Extract the (X, Y) coordinate from the center of the cell holding the provided text.  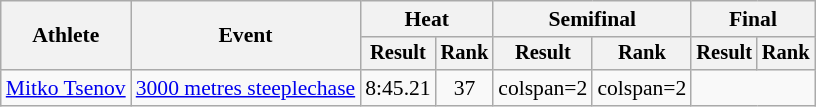
Mitko Tsenov (66, 88)
3000 metres steeplechase (246, 88)
8:45.21 (398, 88)
Semifinal (592, 19)
37 (465, 88)
Final (752, 19)
Heat (426, 19)
Athlete (66, 36)
Event (246, 36)
